Detect which cell encompasses the target text, then output its (x, y) center coordinate. 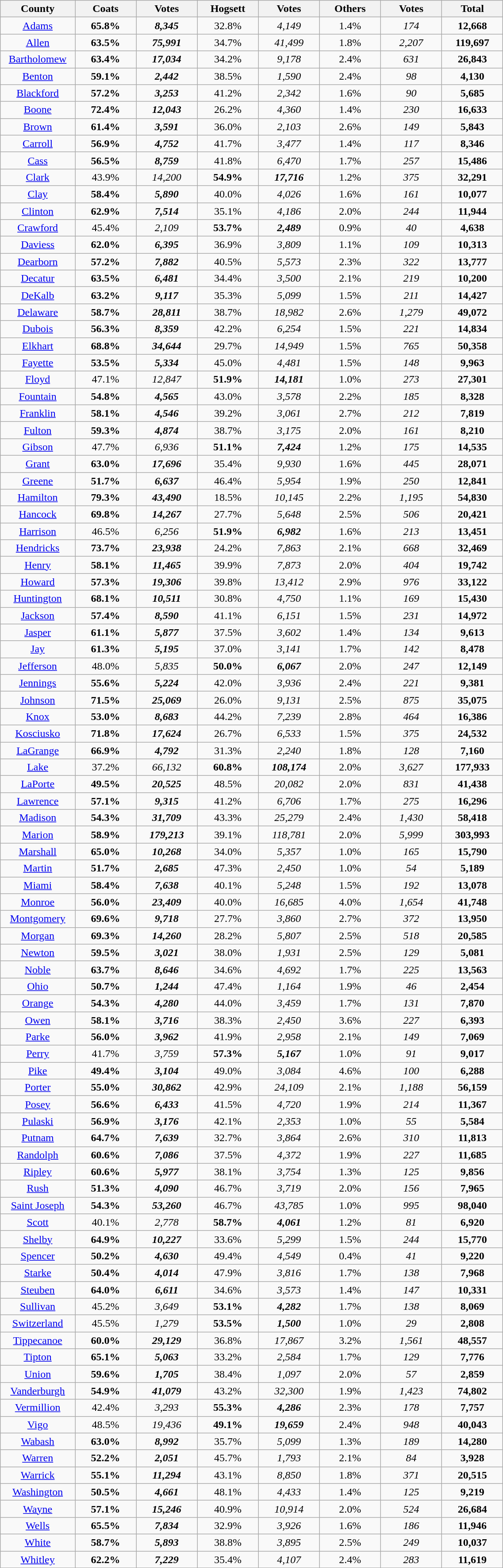
174 (411, 26)
65.5% (106, 1525)
3,928 (472, 1458)
69.3% (106, 936)
43,785 (289, 1205)
Hendricks (38, 548)
4.6% (350, 1071)
247 (411, 666)
35,075 (472, 700)
60.0% (106, 1340)
2,342 (289, 93)
3,500 (289, 279)
Jay (38, 649)
49.1% (228, 1425)
6,920 (472, 1222)
12,847 (167, 379)
1,423 (411, 1391)
322 (411, 262)
50.4% (106, 1273)
5,167 (289, 1054)
31,709 (167, 818)
17,716 (289, 177)
50.7% (106, 986)
13,412 (289, 582)
50.2% (106, 1256)
63.4% (106, 59)
1,164 (289, 986)
0.9% (350, 228)
169 (411, 599)
128 (411, 751)
48.1% (228, 1492)
Miami (38, 885)
56,159 (472, 1088)
Huntington (38, 599)
4,874 (167, 430)
50.5% (106, 1492)
3,759 (167, 1054)
46 (411, 986)
23,938 (167, 548)
56.6% (106, 1104)
79.3% (106, 498)
19,659 (289, 1425)
42.0% (228, 683)
59.3% (106, 430)
52.2% (106, 1458)
75,991 (167, 43)
7,968 (472, 1273)
11,619 (472, 1559)
Pike (38, 1071)
61.3% (106, 649)
250 (411, 480)
212 (411, 413)
Wells (38, 1525)
4,638 (472, 228)
7,069 (472, 1037)
48,557 (472, 1340)
3,104 (167, 1071)
73.7% (106, 548)
49,072 (472, 312)
Tipton (38, 1357)
36.0% (228, 127)
11,944 (472, 211)
69.6% (106, 919)
117 (411, 143)
1,931 (289, 952)
29 (411, 1324)
4,630 (167, 1256)
19,306 (167, 582)
20,525 (167, 784)
4,750 (289, 599)
48.0% (106, 666)
16,386 (472, 716)
98 (411, 76)
5,081 (472, 952)
62.9% (106, 211)
147 (411, 1290)
4,130 (472, 76)
8,683 (167, 716)
1,430 (411, 818)
1,561 (411, 1340)
3,578 (289, 396)
39.1% (228, 835)
4,186 (289, 211)
189 (411, 1441)
38.0% (228, 952)
26.0% (228, 700)
Monroe (38, 902)
148 (411, 363)
2,489 (289, 228)
108,174 (289, 767)
9,178 (289, 59)
371 (411, 1475)
14,972 (472, 616)
Putnam (38, 1138)
31.3% (228, 751)
14,949 (289, 346)
3,936 (289, 683)
26.7% (228, 733)
1,590 (289, 76)
38.4% (228, 1374)
156 (411, 1189)
43.3% (228, 818)
49.0% (228, 1071)
Rush (38, 1189)
976 (411, 582)
178 (411, 1408)
Elkhart (38, 346)
43.0% (228, 396)
119,697 (472, 43)
Jackson (38, 616)
29,129 (167, 1340)
10,145 (289, 498)
41,079 (167, 1391)
Vermillion (38, 1408)
32.8% (228, 26)
32.7% (228, 1138)
249 (411, 1542)
17,696 (167, 464)
3,926 (289, 1525)
3,084 (289, 1071)
34.0% (228, 852)
50,358 (472, 346)
3,175 (289, 430)
Gibson (38, 447)
995 (411, 1205)
35.1% (228, 211)
5,999 (411, 835)
131 (411, 1003)
11,465 (167, 565)
5,843 (472, 127)
4,661 (167, 1492)
Hamilton (38, 498)
4,149 (289, 26)
13,078 (472, 885)
8,345 (167, 26)
34.7% (228, 43)
12,841 (472, 480)
6,254 (289, 329)
9,963 (472, 363)
10,914 (289, 1509)
948 (411, 1425)
0.4% (350, 1256)
41,748 (472, 902)
6,982 (289, 531)
7,638 (167, 885)
4,107 (289, 1559)
6,611 (167, 1290)
Sullivan (38, 1307)
Clinton (38, 211)
43.9% (106, 177)
Brown (38, 127)
445 (411, 464)
Noble (38, 969)
10,511 (167, 599)
53.1% (228, 1307)
12,149 (472, 666)
10,268 (167, 852)
404 (411, 565)
Howard (38, 582)
51.1% (228, 447)
44.0% (228, 1003)
42.4% (106, 1408)
71.8% (106, 733)
3.2% (350, 1340)
27,301 (472, 379)
Steuben (38, 1290)
8,850 (289, 1475)
303,993 (472, 835)
50.0% (228, 666)
42.2% (228, 329)
41.1% (228, 616)
192 (411, 885)
65.1% (106, 1357)
831 (411, 784)
257 (411, 160)
9,017 (472, 1054)
11,946 (472, 1525)
42.1% (228, 1121)
64.7% (106, 1138)
Clark (38, 177)
Perry (38, 1054)
61.1% (106, 632)
47.7% (106, 447)
4,433 (289, 1492)
5,195 (167, 649)
6,533 (289, 733)
14,535 (472, 447)
Newton (38, 952)
2,454 (472, 986)
9,117 (167, 295)
506 (411, 515)
3,754 (289, 1172)
Benton (38, 76)
32.9% (228, 1525)
5,977 (167, 1172)
56.5% (106, 160)
Lake (38, 767)
65.0% (106, 852)
Washington (38, 1492)
12,043 (167, 110)
White (38, 1542)
Parke (38, 1037)
41 (411, 1256)
668 (411, 548)
57.4% (106, 616)
Fulton (38, 430)
30,862 (167, 1088)
1,654 (411, 902)
6,288 (472, 1071)
3,816 (289, 1273)
Henry (38, 565)
Spencer (38, 1256)
8,759 (167, 160)
2,685 (167, 868)
4.0% (350, 902)
39.2% (228, 413)
13,777 (472, 262)
5,248 (289, 885)
32,291 (472, 177)
2,808 (472, 1324)
44.2% (228, 716)
47.1% (106, 379)
68.1% (106, 599)
34.2% (228, 59)
Montgomery (38, 919)
4,720 (289, 1104)
10,200 (472, 279)
Clay (38, 194)
3,895 (289, 1542)
2,442 (167, 76)
Tippecanoe (38, 1340)
3,860 (289, 919)
3,716 (167, 1020)
24.2% (228, 548)
39.9% (228, 565)
2.9% (350, 582)
4,061 (289, 1222)
7,819 (472, 413)
Vigo (38, 1425)
Warren (38, 1458)
Hogsett (228, 9)
Saint Joseph (38, 1205)
7,776 (472, 1357)
9,131 (289, 700)
7,086 (167, 1155)
185 (411, 396)
Fountain (38, 396)
8,590 (167, 616)
4,286 (289, 1408)
283 (411, 1559)
33.2% (228, 1357)
3,459 (289, 1003)
3,477 (289, 143)
7,834 (167, 1525)
4,565 (167, 396)
49.5% (106, 784)
6,470 (289, 160)
40 (411, 228)
6,706 (289, 801)
34,644 (167, 346)
Hancock (38, 515)
Boone (38, 110)
38.8% (228, 1542)
118,781 (289, 835)
5,954 (289, 480)
2,859 (472, 1374)
Franklin (38, 413)
57 (411, 1374)
6,637 (167, 480)
Union (38, 1374)
Ripley (38, 1172)
2,353 (289, 1121)
63.2% (106, 295)
Daviess (38, 245)
24,532 (472, 733)
4,280 (167, 1003)
7,863 (289, 548)
26,684 (472, 1509)
3,253 (167, 93)
230 (411, 110)
14,200 (167, 177)
5,877 (167, 632)
24,109 (289, 1088)
54,830 (472, 498)
9,856 (472, 1172)
Fayette (38, 363)
7,229 (167, 1559)
Marion (38, 835)
65.8% (106, 26)
7,873 (289, 565)
19,742 (472, 565)
1,500 (289, 1324)
28.2% (228, 936)
Whitley (38, 1559)
4,549 (289, 1256)
18,982 (289, 312)
13,950 (472, 919)
134 (411, 632)
Crawford (38, 228)
Starke (38, 1273)
33.6% (228, 1239)
Kosciusko (38, 733)
Lawrence (38, 801)
177,933 (472, 767)
214 (411, 1104)
47.3% (228, 868)
81 (411, 1222)
45.5% (106, 1324)
Cass (38, 160)
5,584 (472, 1121)
Bartholomew (38, 59)
179,213 (167, 835)
6,481 (167, 279)
6,067 (289, 666)
275 (411, 801)
26.2% (228, 110)
68.8% (106, 346)
43.1% (228, 1475)
41.5% (228, 1104)
Wayne (38, 1509)
Morgan (38, 936)
3,809 (289, 245)
10,077 (472, 194)
Wabash (38, 1441)
55.0% (106, 1088)
6,393 (472, 1020)
61.4% (106, 127)
10,331 (472, 1290)
14,280 (472, 1441)
Coats (106, 9)
40,043 (472, 1425)
3.6% (350, 1020)
32,469 (472, 548)
Pulaski (38, 1121)
4,372 (289, 1155)
8,346 (472, 143)
9,613 (472, 632)
40.9% (228, 1509)
219 (411, 279)
30.8% (228, 599)
7,757 (472, 1408)
14,267 (167, 515)
5,807 (289, 936)
33,122 (472, 582)
6,936 (167, 447)
5,573 (289, 262)
54 (411, 868)
8,646 (167, 969)
20,082 (289, 784)
41,499 (289, 43)
56.3% (106, 329)
100 (411, 1071)
765 (411, 346)
5,648 (289, 515)
Jefferson (38, 666)
Allen (38, 43)
15,430 (472, 599)
6,433 (167, 1104)
9,219 (472, 1492)
Warrick (38, 1475)
28,811 (167, 312)
69.8% (106, 515)
4,014 (167, 1273)
Owen (38, 1020)
29.7% (228, 346)
3,649 (167, 1307)
46.4% (228, 480)
59.6% (106, 1374)
109 (411, 245)
9,220 (472, 1256)
2,051 (167, 1458)
11,685 (472, 1155)
Harrison (38, 531)
26,843 (472, 59)
Marshall (38, 852)
464 (411, 716)
7,239 (289, 716)
16,633 (472, 110)
DeKalb (38, 295)
74,802 (472, 1391)
8,069 (472, 1307)
3,591 (167, 127)
3,021 (167, 952)
91 (411, 1054)
10,227 (167, 1239)
4,752 (167, 143)
7,882 (167, 262)
41.9% (228, 1037)
12,668 (472, 26)
4,792 (167, 751)
45.4% (106, 228)
Dearborn (38, 262)
11,367 (472, 1104)
8,328 (472, 396)
7,160 (472, 751)
Knox (38, 716)
47.9% (228, 1273)
7,514 (167, 211)
3,141 (289, 649)
142 (411, 649)
20,585 (472, 936)
Floyd (38, 379)
14,427 (472, 295)
Porter (38, 1088)
63.7% (106, 969)
Orange (38, 1003)
58,418 (472, 818)
9,315 (167, 801)
5,685 (472, 93)
186 (411, 1525)
Vanderburgh (38, 1391)
10,037 (472, 1542)
72.4% (106, 110)
17,624 (167, 733)
Total (472, 9)
98,040 (472, 1205)
5,835 (167, 666)
37.2% (106, 767)
35.3% (228, 295)
2,109 (167, 228)
1,188 (411, 1088)
7,639 (167, 1138)
64.9% (106, 1239)
9,718 (167, 919)
1,097 (289, 1374)
4,546 (167, 413)
53.7% (228, 228)
2,103 (289, 127)
90 (411, 93)
15,246 (167, 1509)
2.8% (350, 716)
15,790 (472, 852)
55.6% (106, 683)
2,958 (289, 1037)
45.2% (106, 1307)
6,395 (167, 245)
9,930 (289, 464)
5,299 (289, 1239)
3,962 (167, 1037)
165 (411, 852)
58.9% (106, 835)
62.0% (106, 245)
25,279 (289, 818)
Ohio (38, 986)
60.8% (228, 767)
1,195 (411, 498)
Decatur (38, 279)
18.5% (228, 498)
3,061 (289, 413)
16,296 (472, 801)
631 (411, 59)
11,294 (167, 1475)
1,244 (167, 986)
45.0% (228, 363)
11,813 (472, 1138)
15,770 (472, 1239)
20,421 (472, 515)
14,260 (167, 936)
1,705 (167, 1374)
8,210 (472, 430)
20,515 (472, 1475)
41,438 (472, 784)
64.0% (106, 1290)
14,181 (289, 379)
2,207 (411, 43)
36.9% (228, 245)
43,490 (167, 498)
59.1% (106, 76)
59.5% (106, 952)
45.7% (228, 1458)
Jasper (38, 632)
231 (411, 616)
225 (411, 969)
13,451 (472, 531)
5,189 (472, 868)
6,151 (289, 616)
7,870 (472, 1003)
38.3% (228, 1020)
Delaware (38, 312)
84 (411, 1458)
7,424 (289, 447)
524 (411, 1509)
5,063 (167, 1357)
LaPorte (38, 784)
8,992 (167, 1441)
9,381 (472, 683)
5,224 (167, 683)
Posey (38, 1104)
LaGrange (38, 751)
28,071 (472, 464)
62.2% (106, 1559)
55 (411, 1121)
3,864 (289, 1138)
40.5% (228, 262)
15,486 (472, 160)
5,890 (167, 194)
14,834 (472, 329)
47.4% (228, 986)
Johnson (38, 700)
2,240 (289, 751)
Adams (38, 26)
5,893 (167, 1542)
Madison (38, 818)
17,867 (289, 1340)
Martin (38, 868)
Randolph (38, 1155)
518 (411, 936)
66.9% (106, 751)
875 (411, 700)
8,478 (472, 649)
3,573 (289, 1290)
4,026 (289, 194)
17,034 (167, 59)
3,627 (411, 767)
19,436 (167, 1425)
372 (411, 919)
23,409 (167, 902)
41.8% (228, 160)
53,260 (167, 1205)
37.0% (228, 649)
310 (411, 1138)
Dubois (38, 329)
55.1% (106, 1475)
39.8% (228, 582)
1,793 (289, 1458)
Switzerland (38, 1324)
3,176 (167, 1121)
211 (411, 295)
71.5% (106, 700)
43.2% (228, 1391)
53.0% (106, 716)
Grant (38, 464)
Jennings (38, 683)
38.1% (228, 1172)
5,357 (289, 852)
16,685 (289, 902)
Shelby (38, 1239)
Others (350, 9)
36.8% (228, 1340)
273 (411, 379)
4,282 (289, 1307)
54.8% (106, 396)
10,313 (472, 245)
213 (411, 531)
32,300 (289, 1391)
13,563 (472, 969)
35.7% (228, 1441)
34.4% (228, 279)
42.9% (228, 1088)
8,359 (167, 329)
6,256 (167, 531)
3,602 (289, 632)
46.5% (106, 531)
4,360 (289, 110)
5,334 (167, 363)
Blackford (38, 93)
County (38, 9)
Greene (38, 480)
51.3% (106, 1189)
55.3% (228, 1408)
Carroll (38, 143)
Scott (38, 1222)
3,293 (167, 1408)
66,132 (167, 767)
3,719 (289, 1189)
175 (411, 447)
4,090 (167, 1189)
4,481 (289, 363)
7,965 (472, 1189)
4,692 (289, 969)
2,584 (289, 1357)
2,778 (167, 1222)
25,069 (167, 700)
38.5% (228, 76)
